For the text-containing cell, return its midpoint in (X, Y) coordinate format. 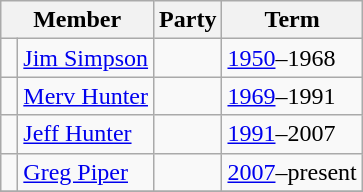
1950–1968 (292, 58)
1991–2007 (292, 134)
Greg Piper (86, 172)
1969–1991 (292, 96)
Party (188, 20)
Term (292, 20)
Member (78, 20)
2007–present (292, 172)
Jeff Hunter (86, 134)
Merv Hunter (86, 96)
Jim Simpson (86, 58)
